From the cell containing the given text, extract its center point as (X, Y) coordinate. 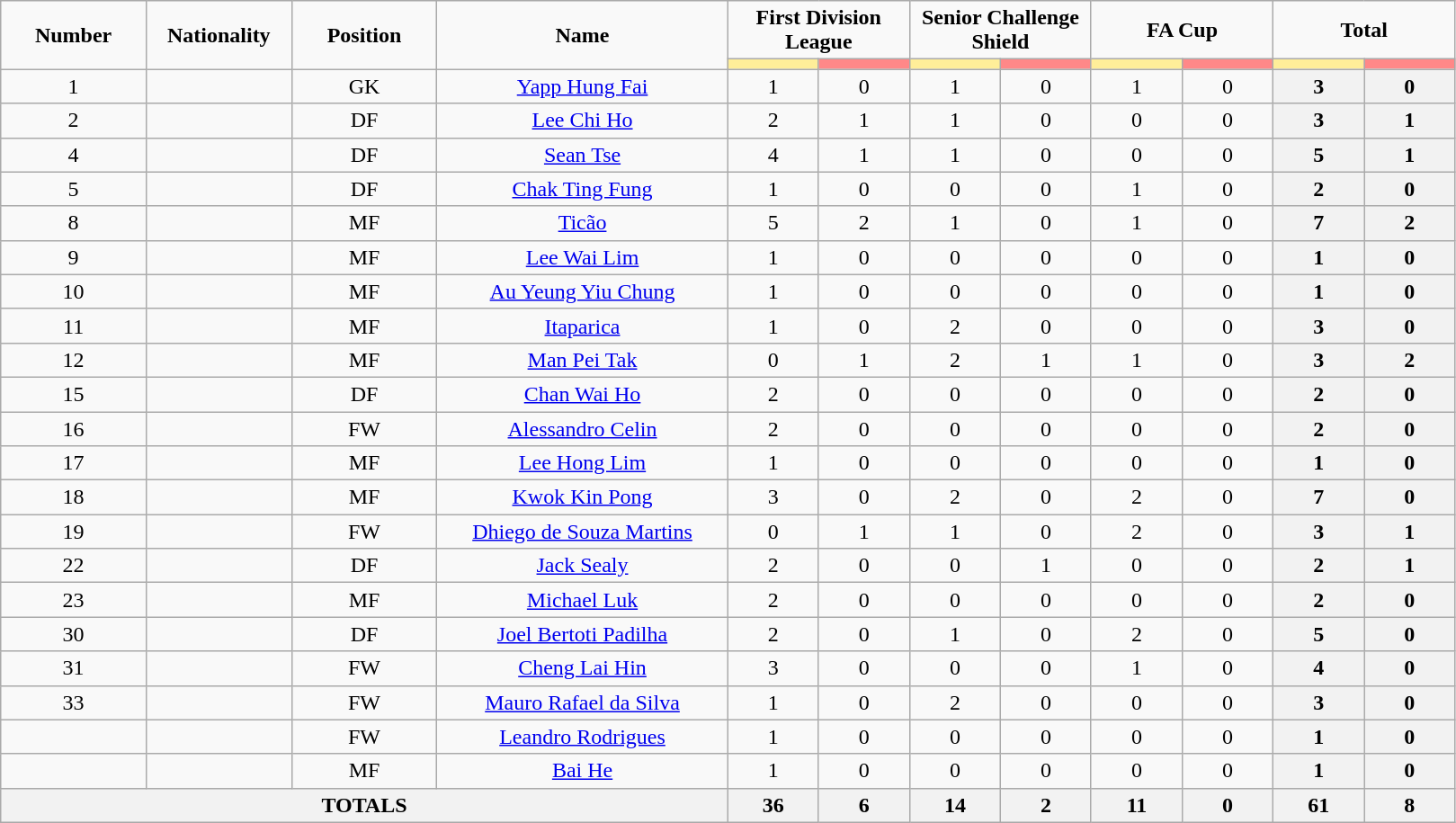
Alessandro Celin (583, 429)
10 (74, 291)
FA Cup (1182, 31)
First Division League (818, 31)
Man Pei Tak (583, 360)
Ticão (583, 223)
Cheng Lai Hin (583, 668)
19 (74, 532)
30 (74, 634)
Leandro Rodrigues (583, 737)
Name (583, 35)
Joel Bertoti Padilha (583, 634)
9 (74, 257)
Chan Wai Ho (583, 394)
Dhiego de Souza Martins (583, 532)
23 (74, 600)
6 (863, 805)
Au Yeung Yiu Chung (583, 291)
16 (74, 429)
14 (955, 805)
Lee Wai Lim (583, 257)
Michael Luk (583, 600)
12 (74, 360)
Bai He (583, 771)
Jack Sealy (583, 566)
Kwok Kin Pong (583, 497)
Chak Ting Fung (583, 189)
31 (74, 668)
22 (74, 566)
18 (74, 497)
Lee Hong Lim (583, 463)
Total (1364, 31)
TOTALS (364, 805)
Senior Challenge Shield (1000, 31)
17 (74, 463)
Position (364, 35)
33 (74, 702)
61 (1318, 805)
Sean Tse (583, 155)
15 (74, 394)
Itaparica (583, 326)
GK (364, 86)
Number (74, 35)
Nationality (219, 35)
Mauro Rafael da Silva (583, 702)
Yapp Hung Fai (583, 86)
36 (773, 805)
Lee Chi Ho (583, 121)
